Scan for the cell matching the given text and deliver its (X, Y) coordinate at center. 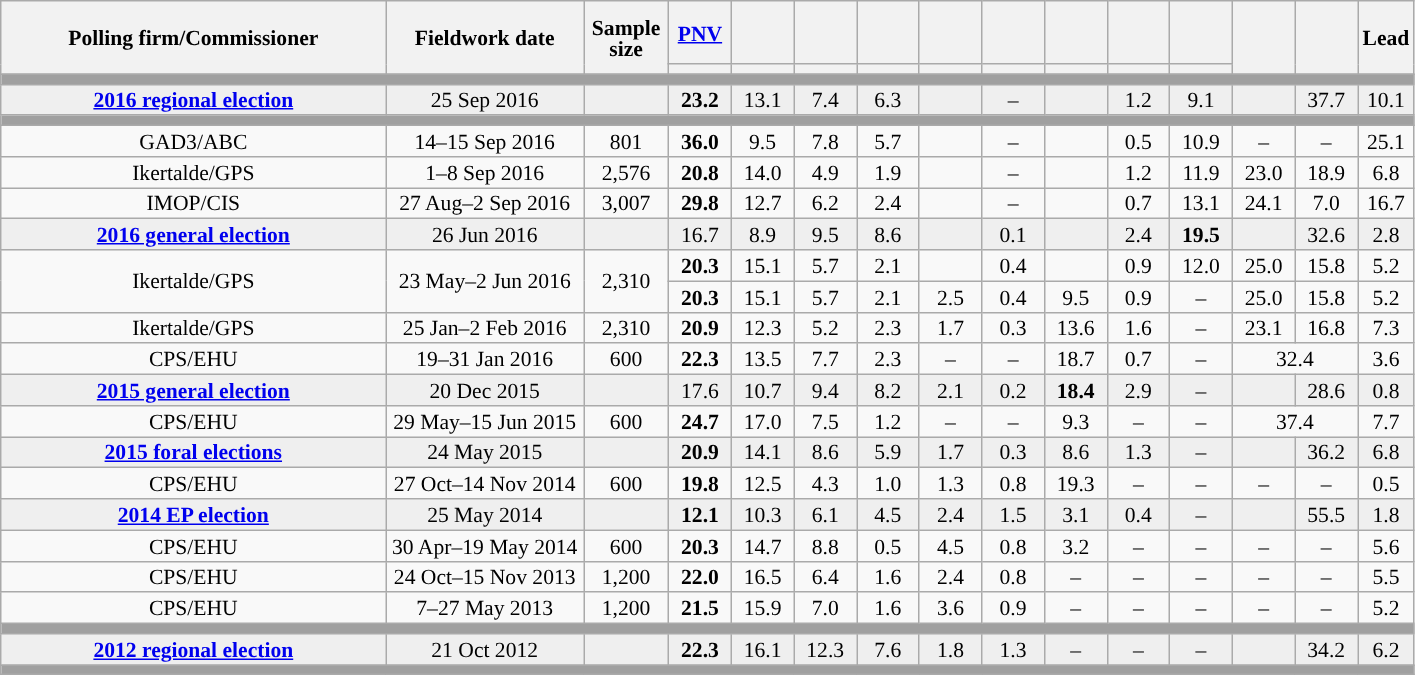
7.5 (826, 422)
10.9 (1202, 142)
55.5 (1326, 514)
36.2 (1326, 452)
27 Aug–2 Sep 2016 (485, 204)
19.3 (1076, 484)
2016 general election (194, 234)
2012 regional election (194, 650)
19.8 (700, 484)
30 Apr–19 May 2014 (485, 546)
2015 general election (194, 390)
GAD3/ABC (194, 142)
23.0 (1264, 172)
1.9 (888, 172)
12.1 (700, 514)
22.0 (700, 576)
IMOP/CIS (194, 204)
9.1 (1202, 100)
34.2 (1326, 650)
Polling firm/Commissioner (194, 38)
24.7 (700, 422)
14.1 (762, 452)
Lead (1386, 38)
16.8 (1326, 328)
0.1 (1014, 234)
37.4 (1294, 422)
2.5 (950, 296)
21 Oct 2012 (485, 650)
8.9 (762, 234)
Fieldwork date (485, 38)
19–31 Jan 2016 (485, 360)
6.3 (888, 100)
3,007 (626, 204)
7–27 May 2013 (485, 608)
32.4 (1294, 360)
2014 EP election (194, 514)
17.0 (762, 422)
10.3 (762, 514)
5.9 (888, 452)
1.0 (888, 484)
18.7 (1076, 360)
25.1 (1386, 142)
13.5 (762, 360)
0.2 (1014, 390)
12.7 (762, 204)
14.7 (762, 546)
23.2 (700, 100)
5.5 (1386, 576)
2.9 (1138, 390)
16.1 (762, 650)
2.8 (1386, 234)
17.6 (700, 390)
27 Oct–14 Nov 2014 (485, 484)
20 Dec 2015 (485, 390)
10.1 (1386, 100)
6.4 (826, 576)
19.5 (1202, 234)
12.0 (1202, 266)
14–15 Sep 2016 (485, 142)
25 Sep 2016 (485, 100)
1–8 Sep 2016 (485, 172)
23.1 (1264, 328)
3.1 (1076, 514)
6.1 (826, 514)
23 May–2 Jun 2016 (485, 281)
4.9 (826, 172)
Sample size (626, 38)
2,576 (626, 172)
20.8 (700, 172)
32.6 (1326, 234)
801 (626, 142)
1.5 (1014, 514)
2016 regional election (194, 100)
7.3 (1386, 328)
14.0 (762, 172)
26 Jun 2016 (485, 234)
8.2 (888, 390)
8.8 (826, 546)
18.9 (1326, 172)
7.8 (826, 142)
37.7 (1326, 100)
29 May–15 Jun 2015 (485, 422)
24 May 2015 (485, 452)
29.8 (700, 204)
5.6 (1386, 546)
36.0 (700, 142)
25 May 2014 (485, 514)
3.2 (1076, 546)
7.6 (888, 650)
11.9 (1202, 172)
13.6 (1076, 328)
2015 foral elections (194, 452)
21.5 (700, 608)
7.4 (826, 100)
18.4 (1076, 390)
15.9 (762, 608)
28.6 (1326, 390)
4.3 (826, 484)
PNV (700, 32)
12.5 (762, 484)
9.4 (826, 390)
25 Jan–2 Feb 2016 (485, 328)
10.7 (762, 390)
24.1 (1264, 204)
24 Oct–15 Nov 2013 (485, 576)
9.3 (1076, 422)
16.5 (762, 576)
